Pinpoint the cell where the given text exists, returning its (x, y) midpoint coordinate. 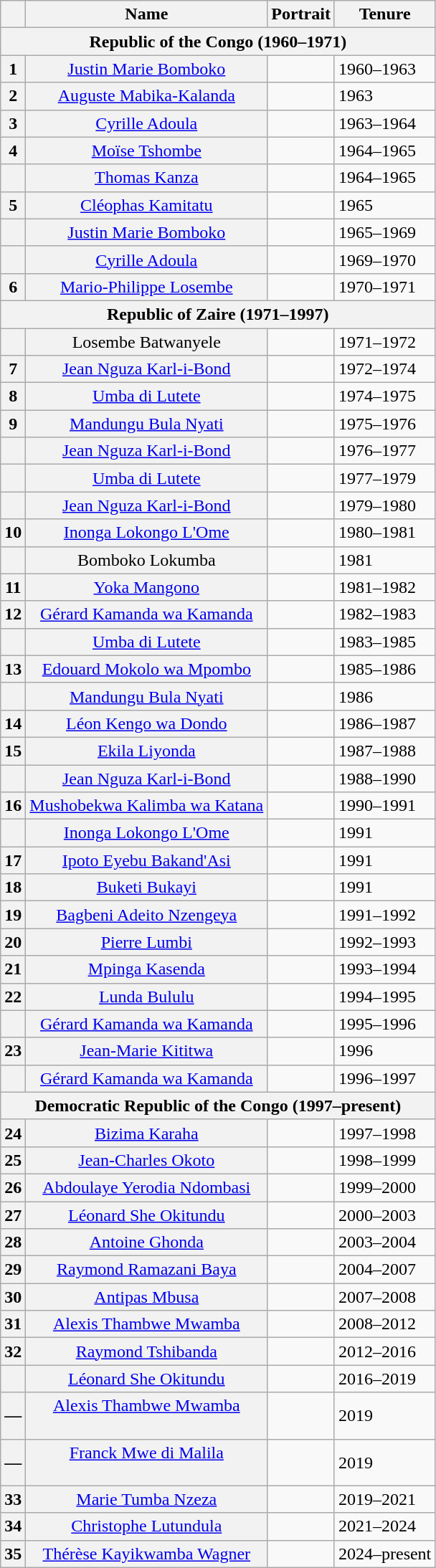
1980–1981 (384, 533)
35 (13, 1554)
1996 (384, 1051)
Bomboko Lokumba (146, 560)
1981–1982 (384, 587)
Ipoto Eyebu Bakand'Asi (146, 860)
1988–1990 (384, 778)
30 (13, 1297)
Republic of Zaire (1971–1997) (218, 314)
31 (13, 1324)
Raymond Ramazani Baya (146, 1270)
2004–2007 (384, 1270)
21 (13, 969)
Edouard Mokolo wa Mpombo (146, 669)
3 (13, 123)
2 (13, 96)
2007–2008 (384, 1297)
Democratic Republic of the Congo (1997–present) (218, 1106)
34 (13, 1526)
1969–1970 (384, 260)
1990–1991 (384, 806)
32 (13, 1351)
23 (13, 1051)
Mpinga Kasenda (146, 969)
1972–1974 (384, 369)
20 (13, 942)
26 (13, 1187)
24 (13, 1133)
1998–1999 (384, 1160)
2024–present (384, 1554)
2000–2003 (384, 1215)
Thérèse Kayikwamba Wagner (146, 1554)
1986–1987 (384, 723)
Antipas Mbusa (146, 1297)
10 (13, 533)
Antoine Ghonda (146, 1242)
2003–2004 (384, 1242)
1999–2000 (384, 1187)
1994–1995 (384, 997)
1965 (384, 205)
1971–1972 (384, 342)
1960–1963 (384, 69)
Marie Tumba Nzeza (146, 1499)
16 (13, 806)
1974–1975 (384, 396)
Name (146, 14)
Ekila Liyonda (146, 751)
Losembe Batwanyele (146, 342)
6 (13, 287)
4 (13, 151)
Buketi Bukayi (146, 888)
Portrait (301, 14)
1987–1988 (384, 751)
1963–1964 (384, 123)
Mario-Philippe Losembe (146, 287)
13 (13, 669)
2012–2016 (384, 1351)
Franck Mwe di Malila (146, 1463)
9 (13, 424)
22 (13, 997)
1 (13, 69)
33 (13, 1499)
28 (13, 1242)
29 (13, 1270)
Mushobekwa Kalimba wa Katana (146, 806)
1992–1993 (384, 942)
1979–1980 (384, 505)
1981 (384, 560)
2008–2012 (384, 1324)
1997–1998 (384, 1133)
1985–1986 (384, 669)
8 (13, 396)
1996–1997 (384, 1078)
1976–1977 (384, 451)
Auguste Mabika-Kalanda (146, 96)
1993–1994 (384, 969)
Lunda Bululu (146, 997)
2019–2021 (384, 1499)
2016–2019 (384, 1379)
1965–1969 (384, 232)
15 (13, 751)
5 (13, 205)
25 (13, 1160)
12 (13, 614)
Jean-Charles Okoto (146, 1160)
1977–1979 (384, 478)
Moïse Tshombe (146, 151)
1991–1992 (384, 915)
27 (13, 1215)
1970–1971 (384, 287)
1986 (384, 696)
Bizima Karaha (146, 1133)
Pierre Lumbi (146, 942)
Bagbeni Adeito Nzengeya (146, 915)
11 (13, 587)
1963 (384, 96)
14 (13, 723)
Léon Kengo wa Dondo (146, 723)
1983–1985 (384, 642)
Tenure (384, 14)
Republic of the Congo (1960–1971) (218, 42)
Abdoulaye Yerodia Ndombasi (146, 1187)
2021–2024 (384, 1526)
Yoka Mangono (146, 587)
Jean-Marie Kititwa (146, 1051)
Cléophas Kamitatu (146, 205)
1995–1996 (384, 1024)
7 (13, 369)
Raymond Tshibanda (146, 1351)
Thomas Kanza (146, 178)
1975–1976 (384, 424)
18 (13, 888)
Christophe Lutundula (146, 1526)
19 (13, 915)
17 (13, 860)
1982–1983 (384, 614)
